Return (x, y) of the center of cell containing provided text 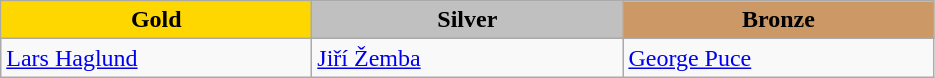
Bronze (778, 20)
Lars Haglund (156, 58)
Jiří Žemba (468, 58)
Silver (468, 20)
George Puce (778, 58)
Gold (156, 20)
